Return the [X, Y] coordinate for the center point of the cell that contains the specified text.  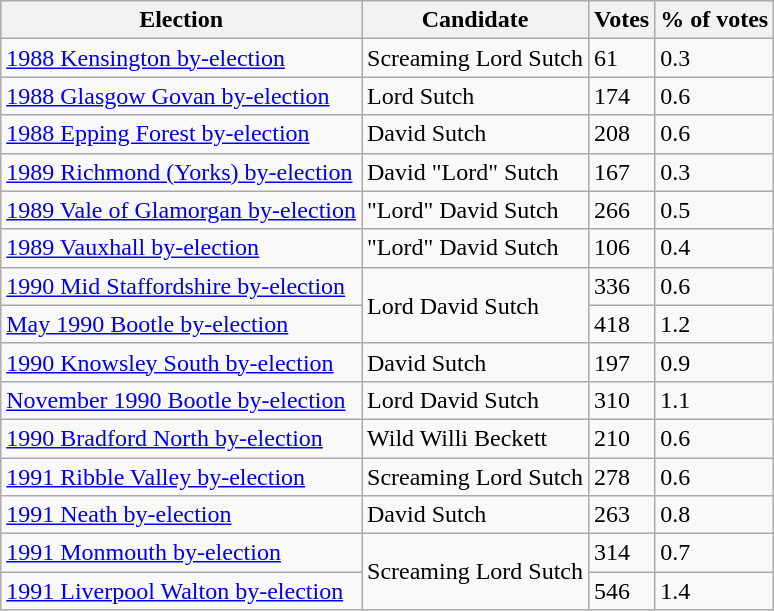
1990 Mid Staffordshire by-election [182, 286]
314 [622, 553]
174 [622, 96]
May 1990 Bootle by-election [182, 324]
David "Lord" Sutch [476, 172]
263 [622, 515]
Wild Willi Beckett [476, 438]
Lord Sutch [476, 96]
1.4 [714, 591]
1991 Liverpool Walton by-election [182, 591]
0.8 [714, 515]
106 [622, 248]
208 [622, 134]
1990 Bradford North by-election [182, 438]
546 [622, 591]
1988 Glasgow Govan by-election [182, 96]
Votes [622, 20]
November 1990 Bootle by-election [182, 400]
1991 Ribble Valley by-election [182, 477]
278 [622, 477]
1989 Richmond (Yorks) by-election [182, 172]
197 [622, 362]
0.4 [714, 248]
0.5 [714, 210]
418 [622, 324]
336 [622, 286]
1988 Epping Forest by-election [182, 134]
Election [182, 20]
210 [622, 438]
61 [622, 58]
0.9 [714, 362]
1990 Knowsley South by-election [182, 362]
1989 Vale of Glamorgan by-election [182, 210]
% of votes [714, 20]
266 [622, 210]
1989 Vauxhall by-election [182, 248]
167 [622, 172]
1988 Kensington by-election [182, 58]
1.1 [714, 400]
1991 Neath by-election [182, 515]
310 [622, 400]
1.2 [714, 324]
1991 Monmouth by-election [182, 553]
0.7 [714, 553]
Candidate [476, 20]
